From the cell containing the given text, extract its center point as (x, y) coordinate. 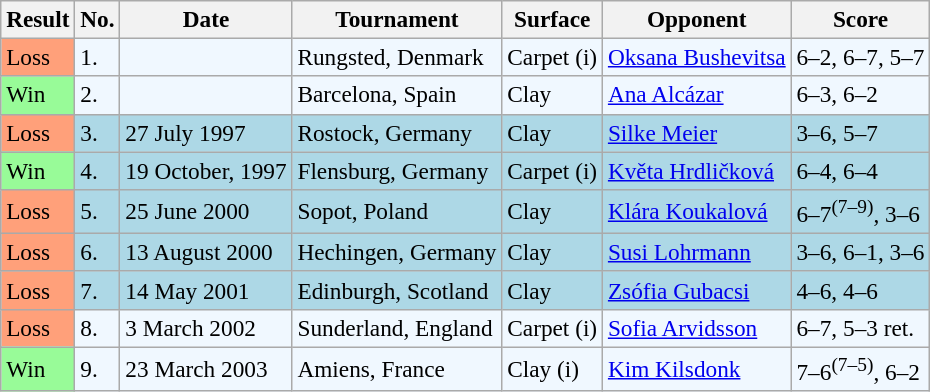
Susi Lohrmann (698, 252)
Clay (i) (552, 369)
Zsófia Gubacsi (698, 290)
3 March 2002 (206, 328)
3. (98, 133)
Score (860, 19)
6–2, 6–7, 5–7 (860, 57)
Kim Kilsdonk (698, 369)
Edinburgh, Scotland (397, 290)
7–6(7–5), 6–2 (860, 369)
6. (98, 252)
6–4, 6–4 (860, 170)
6–7, 5–3 ret. (860, 328)
Hechingen, Germany (397, 252)
3–6, 6–1, 3–6 (860, 252)
Barcelona, Spain (397, 95)
Květa Hrdličková (698, 170)
9. (98, 369)
8. (98, 328)
7. (98, 290)
23 March 2003 (206, 369)
Flensburg, Germany (397, 170)
Sunderland, England (397, 328)
2. (98, 95)
4. (98, 170)
Klára Koukalová (698, 211)
6–7(7–9), 3–6 (860, 211)
Amiens, France (397, 369)
13 August 2000 (206, 252)
Result (38, 19)
Surface (552, 19)
Ana Alcázar (698, 95)
Silke Meier (698, 133)
3–6, 5–7 (860, 133)
25 June 2000 (206, 211)
6–3, 6–2 (860, 95)
Sopot, Poland (397, 211)
14 May 2001 (206, 290)
5. (98, 211)
19 October, 1997 (206, 170)
1. (98, 57)
Rungsted, Denmark (397, 57)
Tournament (397, 19)
Opponent (698, 19)
Rostock, Germany (397, 133)
Sofia Arvidsson (698, 328)
27 July 1997 (206, 133)
No. (98, 19)
4–6, 4–6 (860, 290)
Oksana Bushevitsa (698, 57)
Date (206, 19)
